Detect which cell encompasses the target text, then output its [x, y] center coordinate. 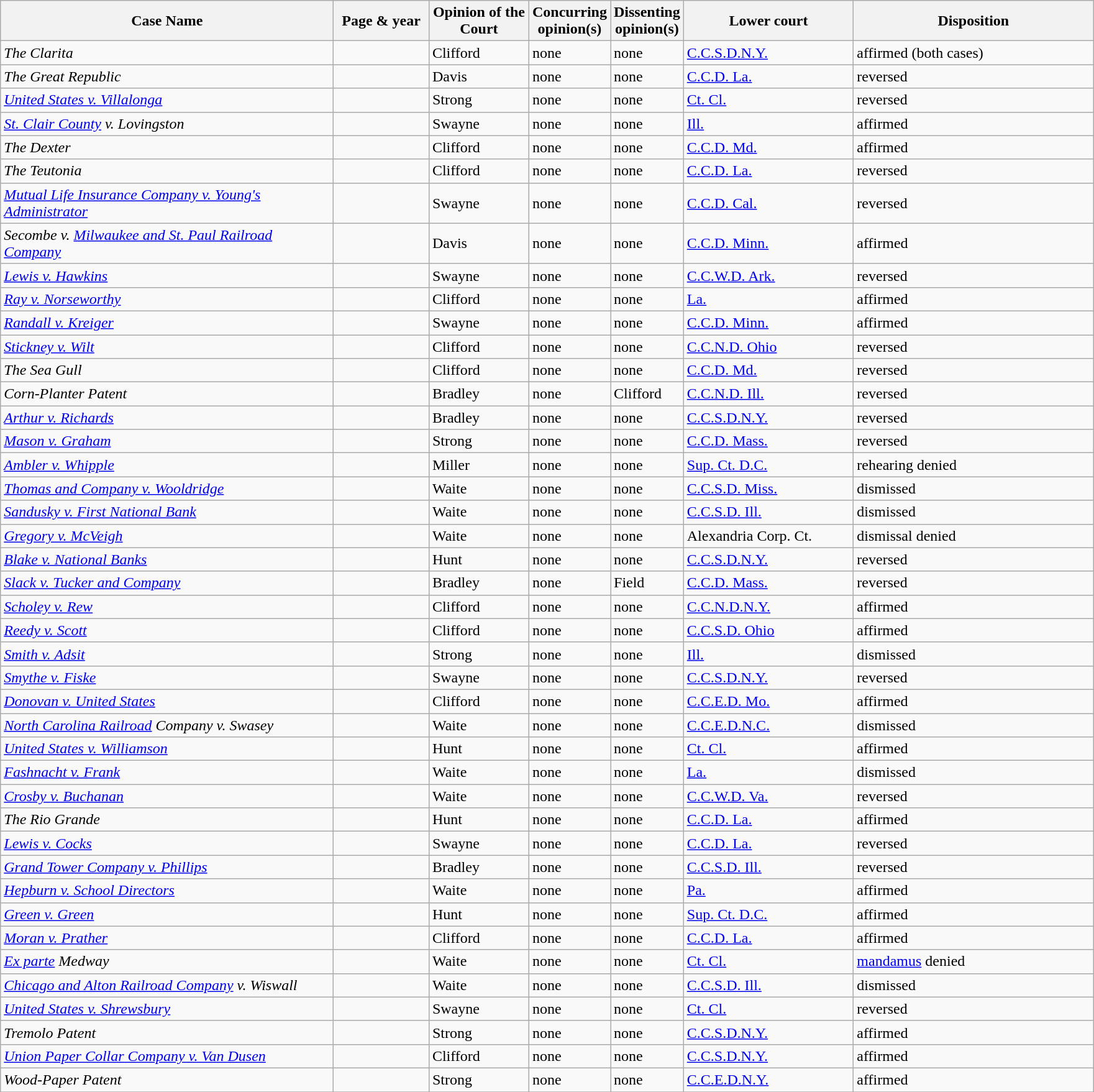
Crosby v. Buchanan [167, 796]
Donovan v. United States [167, 701]
Concurring opinion(s) [569, 21]
Secombe v. Milwaukee and St. Paul Railroad Company [167, 244]
C.C.S.D. Ohio [768, 630]
rehearing denied [973, 465]
C.C.S.D. Miss. [768, 489]
Miller [478, 465]
The Dexter [167, 147]
C.C.W.D. Va. [768, 796]
Ambler v. Whipple [167, 465]
Green v. Green [167, 914]
Stickney v. Wilt [167, 346]
Dissenting opinion(s) [647, 21]
Ray v. Norseworthy [167, 299]
Wood-Paper Patent [167, 1080]
Alexandria Corp. Ct. [768, 536]
United States v. Shrewsbury [167, 1009]
Mutual Life Insurance Company v. Young's Administrator [167, 203]
Chicago and Alton Railroad Company v. Wiswall [167, 985]
Lewis v. Cocks [167, 843]
Union Paper Collar Company v. Van Dusen [167, 1056]
Hepburn v. School Directors [167, 891]
Field [647, 583]
mandamus denied [973, 961]
Fashnacht v. Frank [167, 773]
Page & year [381, 21]
dismissal denied [973, 536]
The Teutonia [167, 171]
Corn-Planter Patent [167, 394]
C.C.N.D.N.Y. [768, 607]
Disposition [973, 21]
Arthur v. Richards [167, 418]
C.C.E.D.N.C. [768, 725]
United States v. Williamson [167, 749]
Lower court [768, 21]
affirmed (both cases) [973, 53]
Smith v. Adsit [167, 654]
C.C.D. Cal. [768, 203]
The Sea Gull [167, 370]
Opinion of the Court [478, 21]
The Clarita [167, 53]
North Carolina Railroad Company v. Swasey [167, 725]
C.C.W.D. Ark. [768, 275]
C.C.N.D. Ill. [768, 394]
The Rio Grande [167, 820]
Lewis v. Hawkins [167, 275]
Mason v. Graham [167, 441]
Case Name [167, 21]
United States v. Villalonga [167, 100]
Tremolo Patent [167, 1032]
Smythe v. Fiske [167, 677]
Ex parte Medway [167, 961]
Thomas and Company v. Wooldridge [167, 489]
St. Clair County v. Lovingston [167, 124]
C.C.E.D.N.Y. [768, 1080]
Moran v. Prather [167, 938]
Blake v. National Banks [167, 559]
Randall v. Kreiger [167, 323]
Reedy v. Scott [167, 630]
Gregory v. McVeigh [167, 536]
Sandusky v. First National Bank [167, 512]
The Great Republic [167, 76]
Grand Tower Company v. Phillips [167, 867]
C.C.N.D. Ohio [768, 346]
C.C.E.D. Mo. [768, 701]
Pa. [768, 891]
Scholey v. Rew [167, 607]
Slack v. Tucker and Company [167, 583]
